Locate the cell with the specified text and output its [x, y] center coordinate. 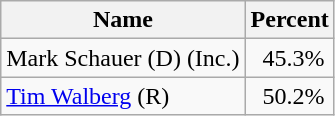
45.3% [290, 58]
50.2% [290, 96]
Name [123, 20]
Mark Schauer (D) (Inc.) [123, 58]
Percent [290, 20]
Tim Walberg (R) [123, 96]
